Detect which cell encompasses the target text, then output its (x, y) center coordinate. 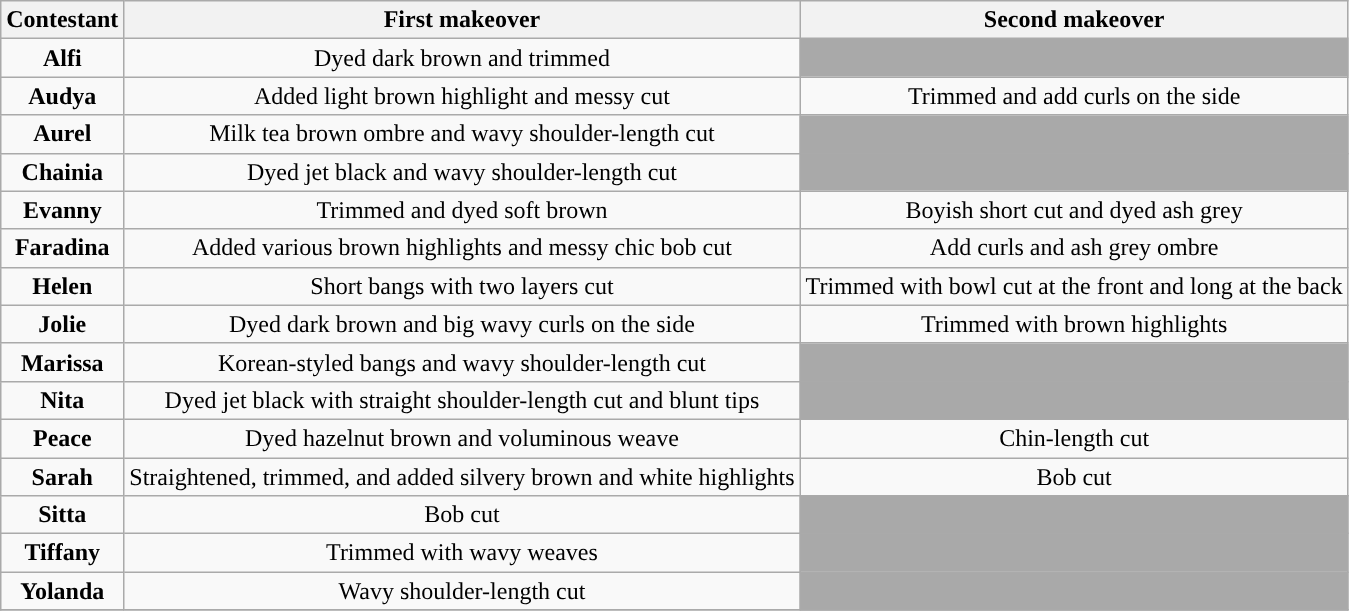
Jolie (62, 324)
Trimmed with wavy weaves (462, 553)
Marissa (62, 362)
Trimmed and dyed soft brown (462, 210)
Sarah (62, 477)
Helen (62, 286)
Evanny (62, 210)
Milk tea brown ombre and wavy shoulder-length cut (462, 134)
Boyish short cut and dyed ash grey (1074, 210)
Added various brown highlights and messy chic bob cut (462, 248)
Contestant (62, 20)
Dyed jet black and wavy shoulder-length cut (462, 172)
Dyed jet black with straight shoulder-length cut and blunt tips (462, 400)
Faradina (62, 248)
Straightened, trimmed, and added silvery brown and white highlights (462, 477)
Dyed dark brown and big wavy curls on the side (462, 324)
Aurel (62, 134)
Trimmed and add curls on the side (1074, 96)
Added light brown highlight and messy cut (462, 96)
Chainia (62, 172)
Second makeover (1074, 20)
Wavy shoulder-length cut (462, 591)
Chin-length cut (1074, 438)
Add curls and ash grey ombre (1074, 248)
Peace (62, 438)
Trimmed with bowl cut at the front and long at the back (1074, 286)
Dyed dark brown and trimmed (462, 58)
Tiffany (62, 553)
Nita (62, 400)
Alfi (62, 58)
Dyed hazelnut brown and voluminous weave (462, 438)
Yolanda (62, 591)
Korean-styled bangs and wavy shoulder-length cut (462, 362)
Trimmed with brown highlights (1074, 324)
Sitta (62, 515)
Audya (62, 96)
First makeover (462, 20)
Short bangs with two layers cut (462, 286)
